Search for the cell housing the specified text and yield its (X, Y) center coordinate. 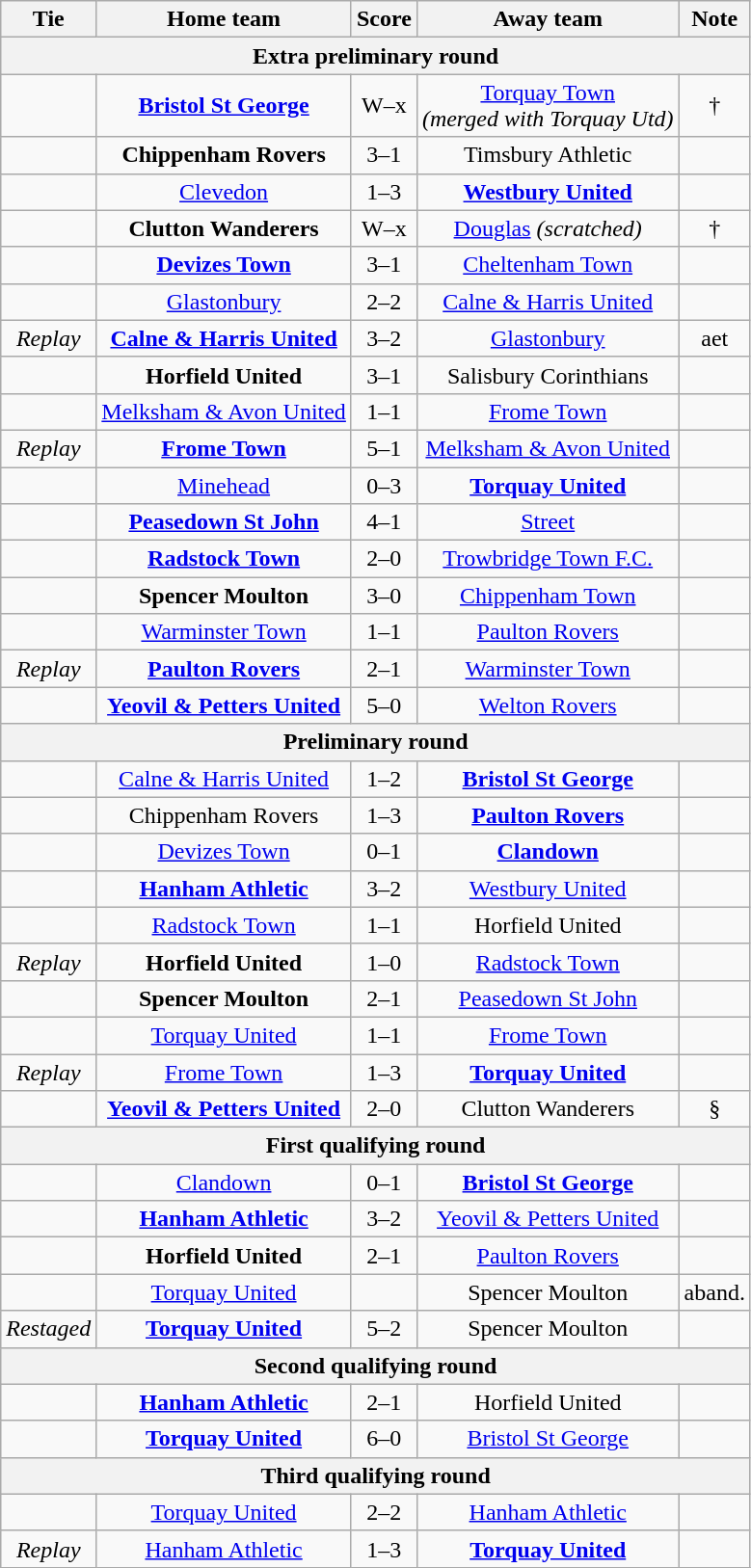
First qualifying round (376, 1146)
Timsbury Athletic (548, 155)
Restaged (48, 1329)
Chippenham Town (548, 596)
Second qualifying round (376, 1366)
Clevedon (224, 192)
4–1 (384, 522)
Street (548, 522)
aet (714, 338)
1–0 (384, 962)
Cheltenham Town (548, 265)
5–0 (384, 705)
Home team (224, 19)
5–1 (384, 448)
0–3 (384, 485)
6–0 (384, 1439)
Trowbridge Town F.C. (548, 559)
Away team (548, 19)
Third qualifying round (376, 1475)
1–2 (384, 779)
Note (714, 19)
Minehead (224, 485)
§ (714, 1109)
Torquay Town(merged with Torquay Utd) (548, 106)
Tie (48, 19)
Preliminary round (376, 742)
Welton Rovers (548, 705)
Salisbury Corinthians (548, 375)
3–0 (384, 596)
Douglas (scratched) (548, 228)
aband. (714, 1292)
Score (384, 19)
Extra preliminary round (376, 56)
5–2 (384, 1329)
